Detect which cell encompasses the target text, then output its [X, Y] center coordinate. 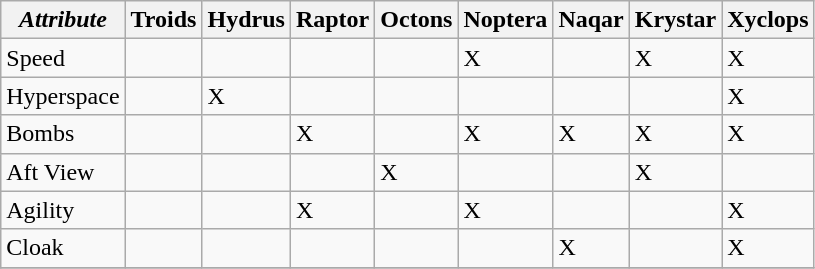
Troids [164, 20]
Xyclops [768, 20]
Octons [416, 20]
Hydrus [246, 20]
Aft View [63, 172]
Cloak [63, 248]
Speed [63, 58]
Bombs [63, 134]
Noptera [506, 20]
Agility [63, 210]
Krystar [675, 20]
Raptor [332, 20]
Hyperspace [63, 96]
Naqar [591, 20]
Attribute [63, 20]
